Output the (x, y) coordinate of the center of the cell containing the given text.  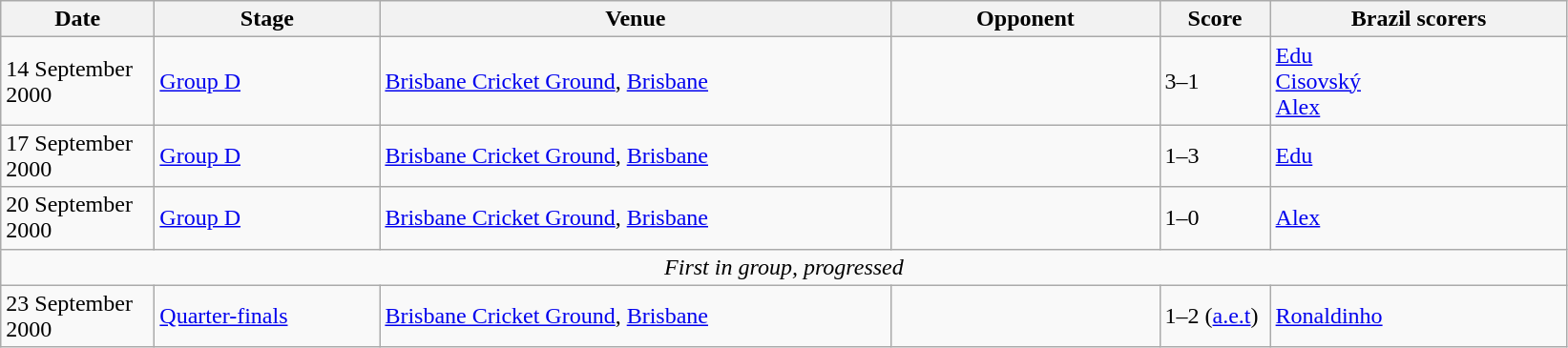
23 September 2000 (78, 317)
20 September 2000 (78, 217)
Edu Cisovský Alex (1418, 81)
Ronaldinho (1418, 317)
3–1 (1215, 81)
17 September 2000 (78, 156)
Opponent (1025, 19)
Brazil scorers (1418, 19)
Alex (1418, 217)
1–0 (1215, 217)
14 September 2000 (78, 81)
Edu (1418, 156)
1–3 (1215, 156)
1–2 (a.e.t) (1215, 317)
Score (1215, 19)
First in group, progressed (784, 267)
Stage (267, 19)
Quarter-finals (267, 317)
Date (78, 19)
Venue (636, 19)
